Detect which cell encompasses the target text, then output its [X, Y] center coordinate. 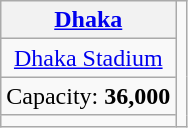
Capacity: 36,000 [88, 96]
Dhaka [88, 20]
Dhaka Stadium [88, 58]
